Search for the cell housing the specified text and yield its (x, y) center coordinate. 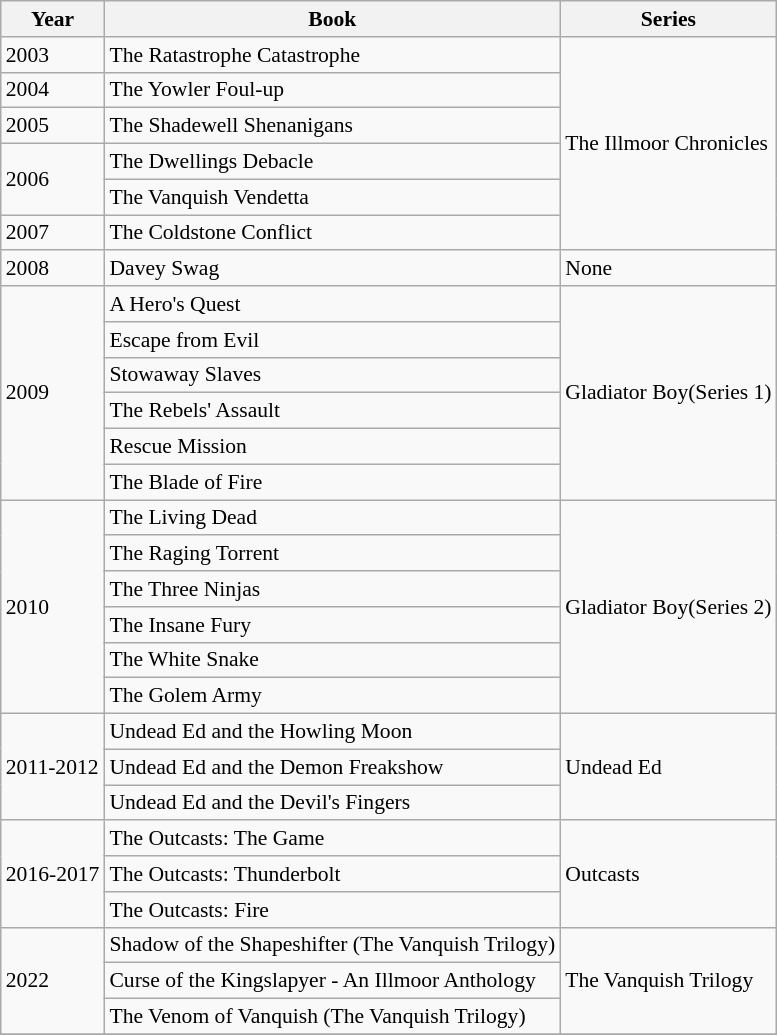
2022 (53, 980)
The Living Dead (332, 518)
Undead Ed and the Howling Moon (332, 732)
2007 (53, 233)
Undead Ed and the Devil's Fingers (332, 803)
Curse of the Kingslapyer - An Illmoor Anthology (332, 981)
The Shadewell Shenanigans (332, 126)
The Outcasts: The Game (332, 839)
2009 (53, 393)
Escape from Evil (332, 340)
A Hero's Quest (332, 304)
2010 (53, 607)
2003 (53, 55)
The Insane Fury (332, 625)
Rescue Mission (332, 447)
2005 (53, 126)
The Outcasts: Fire (332, 910)
The Outcasts: Thunderbolt (332, 874)
The Rebels' Assault (332, 411)
Shadow of the Shapeshifter (The Vanquish Trilogy) (332, 945)
Book (332, 19)
The Vanquish Trilogy (668, 980)
Outcasts (668, 874)
2016-2017 (53, 874)
Series (668, 19)
2004 (53, 90)
None (668, 269)
Undead Ed and the Demon Freakshow (332, 767)
2011-2012 (53, 768)
Year (53, 19)
The Yowler Foul-up (332, 90)
Stowaway Slaves (332, 375)
The White Snake (332, 660)
The Ratastrophe Catastrophe (332, 55)
Gladiator Boy(Series 2) (668, 607)
Undead Ed (668, 768)
The Illmoor Chronicles (668, 144)
The Vanquish Vendetta (332, 197)
Gladiator Boy(Series 1) (668, 393)
The Three Ninjas (332, 589)
The Venom of Vanquish (The Vanquish Trilogy) (332, 1017)
Davey Swag (332, 269)
The Blade of Fire (332, 482)
The Coldstone Conflict (332, 233)
The Golem Army (332, 696)
The Dwellings Debacle (332, 162)
2006 (53, 180)
The Raging Torrent (332, 554)
2008 (53, 269)
